Search for the cell housing the specified text and yield its [X, Y] center coordinate. 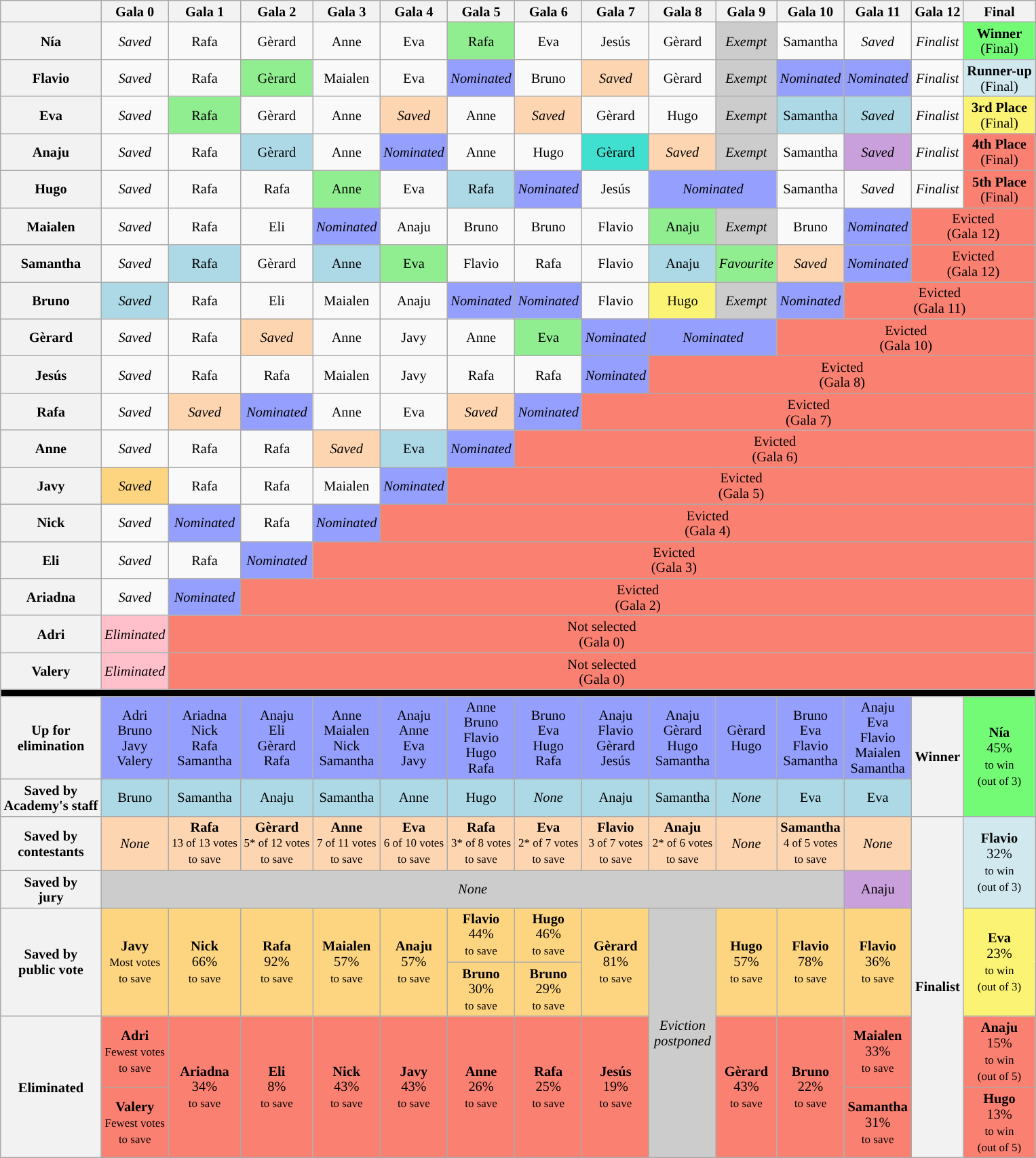
Gèrard5* of 12 votesto save [277, 843]
Anaju57%to save [414, 962]
AnneMaialenNickSamantha [346, 737]
Bruno29%to save [548, 989]
Jesús19%to save [616, 1087]
Evicted(Gala 2) [638, 597]
Hugo57%to save [746, 962]
ValeryFewest votesto save [134, 1122]
Gala 7 [616, 11]
Ariadna [51, 597]
AdriFewest votesto save [134, 1051]
Saved bypublic vote [51, 962]
Anaju2* of 6 votesto save [683, 843]
Samantha31%to save [878, 1122]
Flavio32%to win(out of 3) [999, 862]
Rafa92%to save [277, 962]
Eva23%to win(out of 3) [999, 962]
AnajuFlavioGèrardJesús [616, 737]
Evicted(Gala 5) [741, 486]
Gala 1 [204, 11]
Adri [51, 634]
Gala 6 [548, 11]
Runner-up(Final) [999, 77]
Up forelimination [51, 737]
Evicted(Gala 3) [674, 560]
4th Place(Final) [999, 152]
Hugo46%to save [548, 935]
Evicted(Gala 7) [809, 411]
Final [999, 11]
Rafa25%to save [548, 1087]
Gala 10 [810, 11]
AnneBrunoFlavioHugoRafa [480, 737]
Evicted(Gala 4) [707, 522]
5th Place(Final) [999, 189]
AnajuEvaFlavioMaialenSamantha [878, 737]
Javy43%to save [414, 1087]
Saved bycontestants [51, 843]
Nía45%to win(out of 3) [999, 756]
Gala 3 [346, 11]
Evicted(Gala 6) [775, 449]
Bruno22%to save [810, 1087]
Valery [51, 672]
Eva2* of 7 votesto save [548, 843]
Gala 8 [683, 11]
Flavio44%to save [480, 935]
Maialen33%to save [878, 1051]
JavyMost votesto save [134, 962]
AnajuGèrardHugoSamantha [683, 737]
Gèrard43%to save [746, 1087]
Evicted(Gala 8) [843, 374]
Gala 9 [746, 11]
Saved byAcademy's staff [51, 798]
Gala 12 [938, 11]
Hugo13%to win(out of 5) [999, 1122]
Flavio36%to save [878, 962]
BrunoEvaFlavioSamantha [810, 737]
Flavio78%to save [810, 962]
Winner [938, 756]
Winner(Final) [999, 41]
Gala 0 [134, 11]
Anne7 of 11 votesto save [346, 843]
Rafa13 of 13 votesto save [204, 843]
3rd Place(Final) [999, 115]
Evictionpostponed [683, 1032]
Anaju15%to win(out of 5) [999, 1051]
Saved byjury [51, 889]
Nick43%to save [346, 1087]
AnajuEliGèrardRafa [277, 737]
Bruno30%to save [480, 989]
Gala 4 [414, 11]
AnajuAnneEvaJavy [414, 737]
Nía [51, 41]
GèrardHugo [746, 737]
Anne26%to save [480, 1087]
Flavio3 of 7 votesto save [616, 843]
Nick [51, 522]
AriadnaNickRafaSamantha [204, 737]
Samantha4 of 5 votesto save [810, 843]
Nick66%to save [204, 962]
Rafa3* of 8 votesto save [480, 843]
AdriBrunoJavyValery [134, 737]
Gèrard81%to save [616, 962]
Favourite [746, 263]
Maialen57%to save [346, 962]
Eli8%to save [277, 1087]
Eva6 of 10 votesto save [414, 843]
Gala 2 [277, 11]
Evicted(Gala 11) [939, 300]
Evicted(Gala 10) [906, 338]
Ariadna34%to save [204, 1087]
BrunoEvaHugoRafa [548, 737]
Gala 11 [878, 11]
Gala 5 [480, 11]
